Identify which cell holds the provided text, then report its (X, Y) central coordinate. 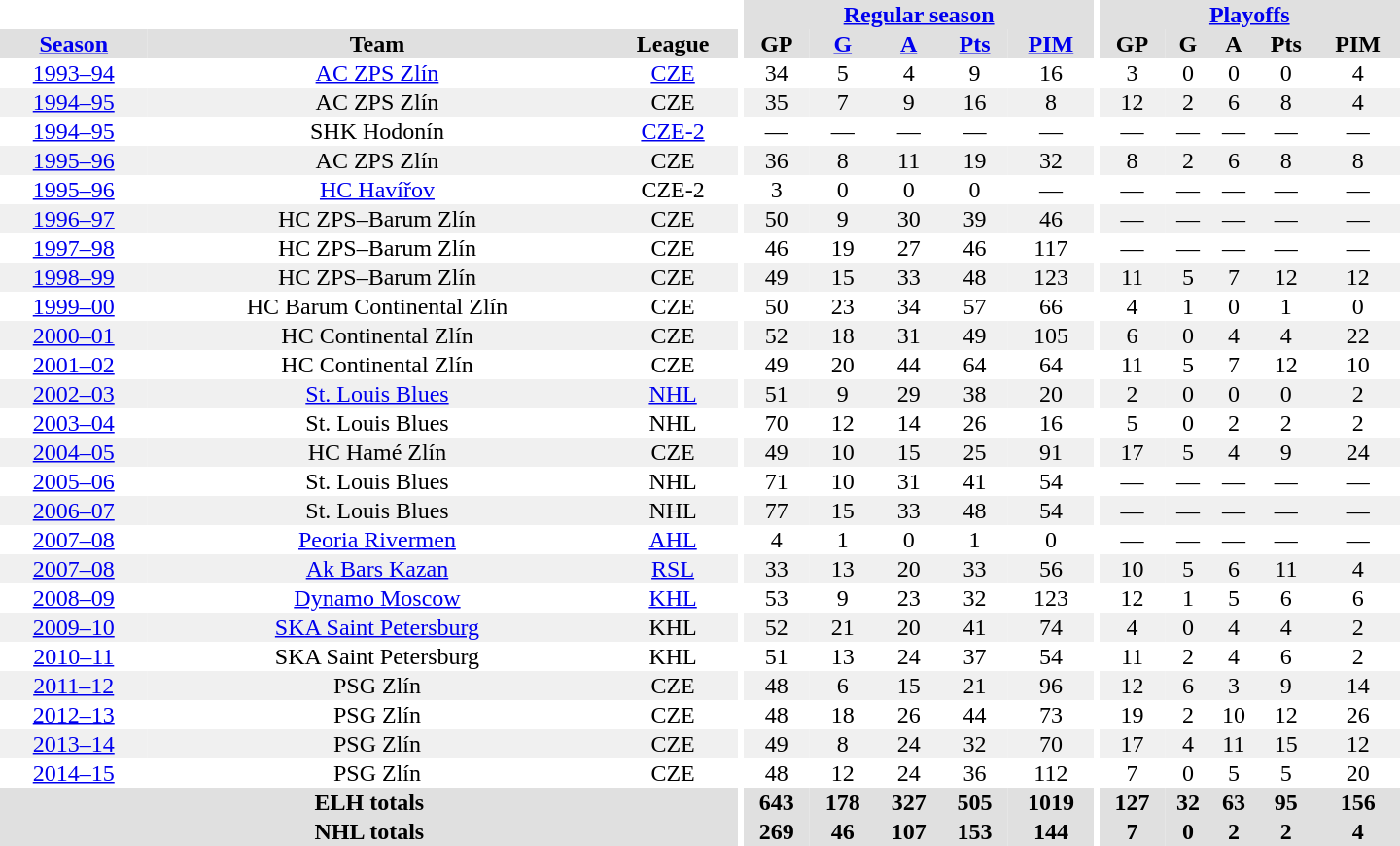
22 (1357, 335)
153 (975, 831)
ELH totals (369, 802)
112 (1050, 773)
178 (843, 802)
127 (1133, 802)
144 (1050, 831)
1019 (1050, 802)
156 (1357, 802)
HC Havířov (377, 190)
53 (777, 598)
643 (777, 802)
107 (909, 831)
39 (975, 219)
105 (1050, 335)
Season (74, 44)
RSL (673, 569)
1998–99 (74, 277)
1993–94 (74, 73)
56 (1050, 569)
HC Barum Continental Zlín (377, 306)
505 (975, 802)
327 (909, 802)
1999–00 (74, 306)
2001–02 (74, 365)
2013–14 (74, 744)
2004–05 (74, 452)
Peoria Rivermen (377, 540)
38 (975, 394)
73 (1050, 715)
35 (777, 102)
29 (909, 394)
25 (975, 452)
2006–07 (74, 511)
117 (1050, 248)
Ak Bars Kazan (377, 569)
269 (777, 831)
2002–03 (74, 394)
96 (1050, 686)
74 (1050, 627)
2011–12 (74, 686)
27 (909, 248)
2005–06 (74, 481)
AHL (673, 540)
30 (909, 219)
57 (975, 306)
95 (1285, 802)
2012–13 (74, 715)
Dynamo Moscow (377, 598)
League (673, 44)
1996–97 (74, 219)
71 (777, 481)
Team (377, 44)
Regular season (919, 15)
NHL totals (369, 831)
HC Hamé Zlín (377, 452)
63 (1233, 802)
37 (975, 656)
2009–10 (74, 627)
2010–11 (74, 656)
Playoffs (1250, 15)
SHK Hodonín (377, 131)
91 (1050, 452)
77 (777, 511)
2014–15 (74, 773)
1997–98 (74, 248)
2000–01 (74, 335)
2003–04 (74, 423)
66 (1050, 306)
2008–09 (74, 598)
